Capture the cell that displays the provided text and extract its (x, y) central coordinate. 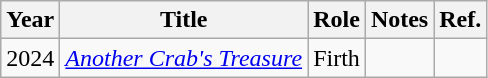
Year (30, 20)
Another Crab's Treasure (184, 58)
Ref. (460, 20)
Title (184, 20)
2024 (30, 58)
Role (337, 20)
Notes (399, 20)
Firth (337, 58)
